Output the (X, Y) coordinate of the center of the cell containing the given text.  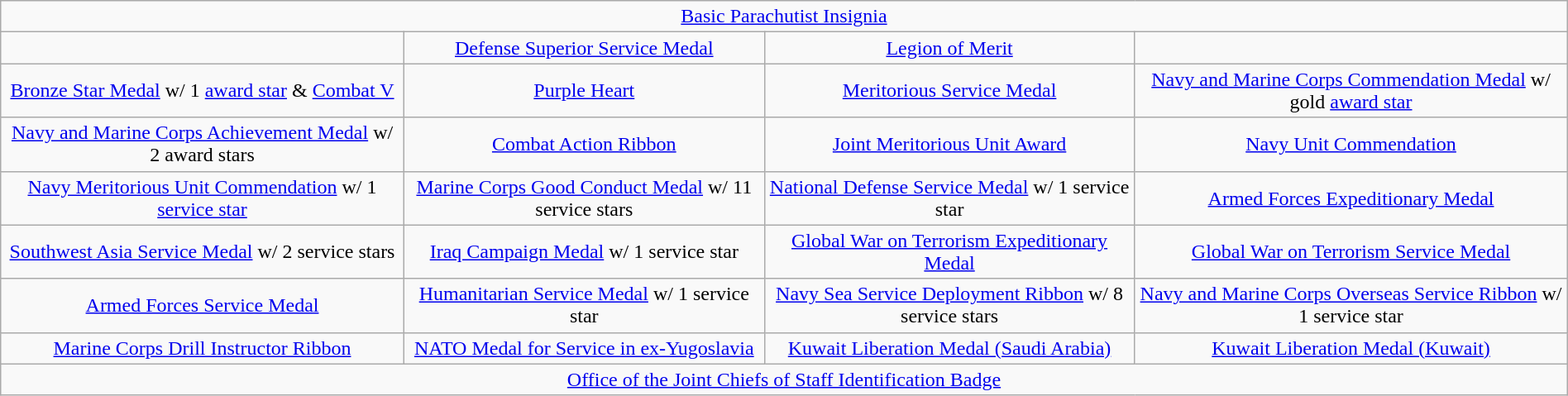
Navy and Marine Corps Overseas Service Ribbon w/ 1 service star (1351, 306)
Meritorious Service Medal (949, 91)
Purple Heart (584, 91)
Kuwait Liberation Medal (Kuwait) (1351, 348)
Bronze Star Medal w/ 1 award star & Combat V (203, 91)
Armed Forces Service Medal (203, 306)
National Defense Service Medal w/ 1 service star (949, 198)
Humanitarian Service Medal w/ 1 service star (584, 306)
Legion of Merit (949, 48)
Navy Meritorious Unit Commendation w/ 1 service star (203, 198)
Southwest Asia Service Medal w/ 2 service stars (203, 251)
Global War on Terrorism Service Medal (1351, 251)
Joint Meritorious Unit Award (949, 144)
Kuwait Liberation Medal (Saudi Arabia) (949, 348)
Office of the Joint Chiefs of Staff Identification Badge (784, 379)
Combat Action Ribbon (584, 144)
Basic Parachutist Insignia (784, 17)
NATO Medal for Service in ex-Yugoslavia (584, 348)
Navy and Marine Corps Achievement Medal w/ 2 award stars (203, 144)
Defense Superior Service Medal (584, 48)
Armed Forces Expeditionary Medal (1351, 198)
Marine Corps Good Conduct Medal w/ 11 service stars (584, 198)
Marine Corps Drill Instructor Ribbon (203, 348)
Navy Sea Service Deployment Ribbon w/ 8 service stars (949, 306)
Navy and Marine Corps Commendation Medal w/ gold award star (1351, 91)
Navy Unit Commendation (1351, 144)
Global War on Terrorism Expeditionary Medal (949, 251)
Iraq Campaign Medal w/ 1 service star (584, 251)
